Output the (X, Y) coordinate of the center of the cell containing the given text.  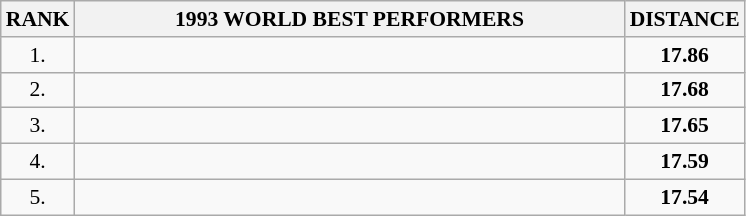
17.59 (685, 162)
17.54 (685, 197)
17.65 (685, 126)
17.86 (685, 55)
5. (38, 197)
1993 WORLD BEST PERFORMERS (349, 19)
2. (38, 90)
3. (38, 126)
1. (38, 55)
17.68 (685, 90)
RANK (38, 19)
DISTANCE (685, 19)
4. (38, 162)
